Extract the (x, y) coordinate from the center of the cell holding the provided text.  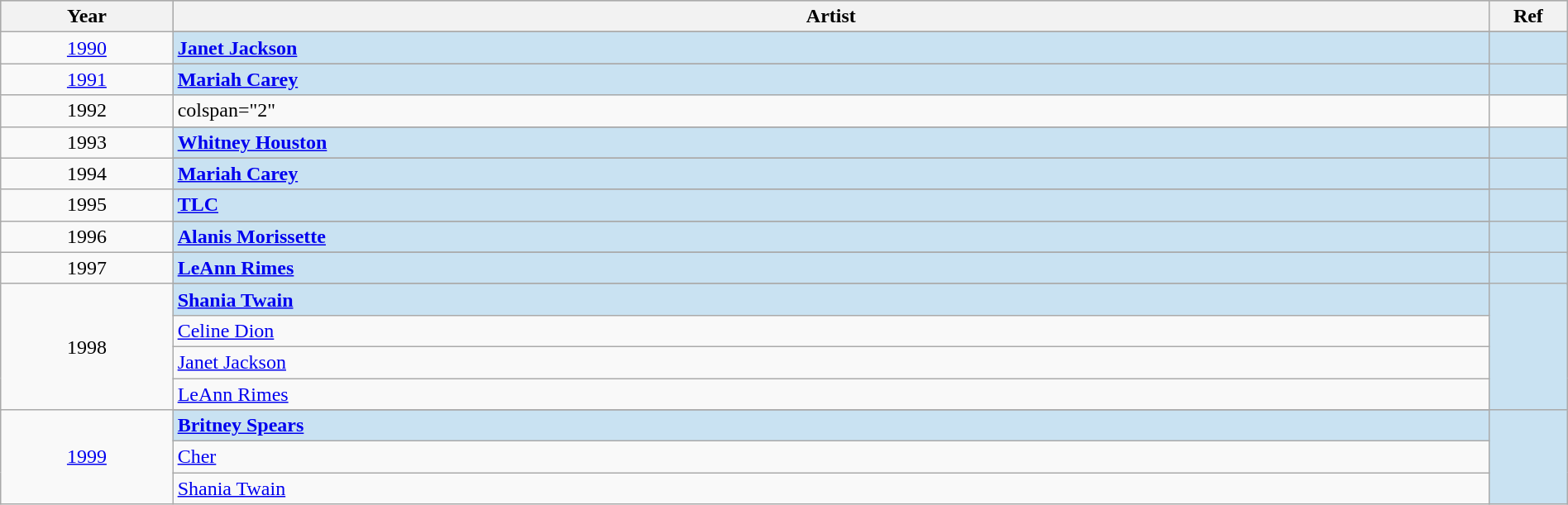
1999 (87, 457)
Artist (830, 17)
1998 (87, 346)
colspan="2" (830, 111)
Britney Spears (830, 426)
Whitney Houston (830, 142)
1993 (87, 142)
TLC (830, 205)
Celine Dion (830, 331)
Year (87, 17)
1990 (87, 48)
Ref (1528, 17)
1994 (87, 174)
1991 (87, 79)
1995 (87, 205)
Alanis Morissette (830, 236)
1996 (87, 236)
Cher (830, 457)
1992 (87, 111)
1997 (87, 268)
